Return the (X, Y) coordinate for the center point of the cell that contains the specified text.  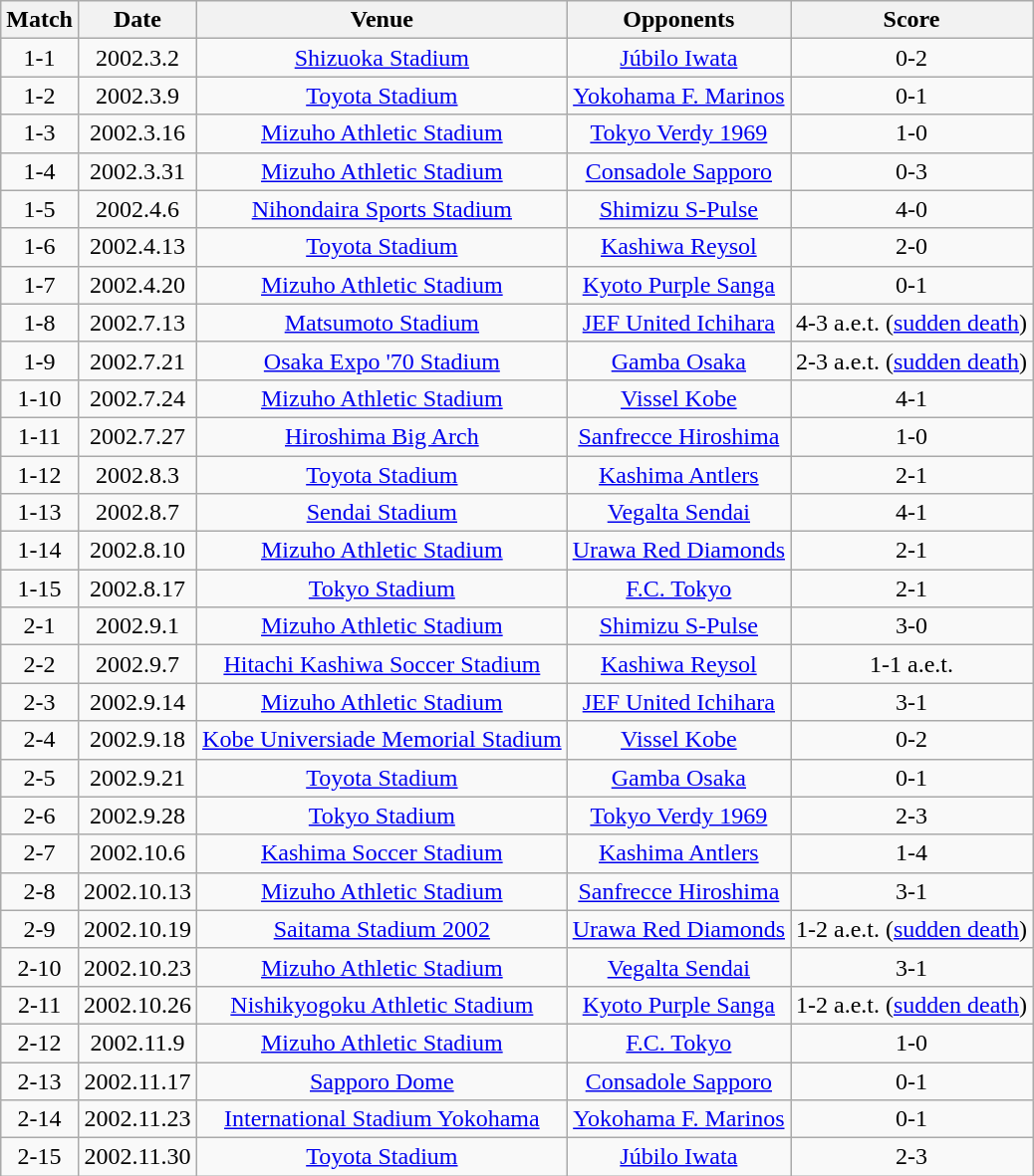
Saitama Stadium 2002 (383, 929)
2002.3.16 (137, 133)
2-8 (40, 891)
1-3 (40, 133)
2002.7.27 (137, 436)
Nishikyogoku Athletic Stadium (383, 1005)
2002.8.17 (137, 588)
2002.8.3 (137, 475)
2002.3.31 (137, 171)
Matsumoto Stadium (383, 323)
2-15 (40, 1157)
2-0 (912, 247)
2-4 (40, 740)
2-3 a.e.t. (sudden death) (912, 360)
1-13 (40, 513)
2002.4.20 (137, 285)
Date (137, 20)
Kobe Universiade Memorial Stadium (383, 740)
1-1 a.e.t. (912, 664)
2002.11.9 (137, 1043)
2-5 (40, 778)
2002.9.18 (137, 740)
Shizuoka Stadium (383, 58)
1-8 (40, 323)
2002.11.17 (137, 1080)
Sendai Stadium (383, 513)
2002.10.6 (137, 853)
2002.7.24 (137, 398)
Sapporo Dome (383, 1080)
Opponents (678, 20)
2002.4.6 (137, 209)
2002.11.30 (137, 1157)
2-12 (40, 1043)
2002.9.21 (137, 778)
2002.10.19 (137, 929)
2002.7.21 (137, 360)
2002.11.23 (137, 1119)
1-1 (40, 58)
1-12 (40, 475)
4-0 (912, 209)
2002.10.26 (137, 1005)
2-6 (40, 816)
2002.8.10 (137, 551)
2-9 (40, 929)
1-14 (40, 551)
1-9 (40, 360)
2002.9.14 (137, 702)
1-11 (40, 436)
2-13 (40, 1080)
2-14 (40, 1119)
1-5 (40, 209)
2002.7.13 (137, 323)
Hiroshima Big Arch (383, 436)
Score (912, 20)
2-7 (40, 853)
Match (40, 20)
Kashima Soccer Stadium (383, 853)
1-2 (40, 96)
Venue (383, 20)
2-10 (40, 967)
2002.9.7 (137, 664)
1-15 (40, 588)
International Stadium Yokohama (383, 1119)
2002.10.23 (137, 967)
2002.3.9 (137, 96)
2002.4.13 (137, 247)
2-11 (40, 1005)
4-3 a.e.t. (sudden death) (912, 323)
2002.8.7 (137, 513)
2002.3.2 (137, 58)
Osaka Expo '70 Stadium (383, 360)
1-7 (40, 285)
3-0 (912, 626)
0-3 (912, 171)
2-2 (40, 664)
1-6 (40, 247)
2002.10.13 (137, 891)
Hitachi Kashiwa Soccer Stadium (383, 664)
2002.9.28 (137, 816)
Nihondaira Sports Stadium (383, 209)
1-10 (40, 398)
2002.9.1 (137, 626)
